Capture the cell that displays the provided text and extract its [X, Y] central coordinate. 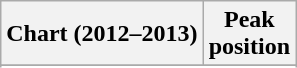
Peakposition [249, 34]
Chart (2012–2013) [102, 34]
